Return the (X, Y) coordinate for the center point of the cell that contains the specified text.  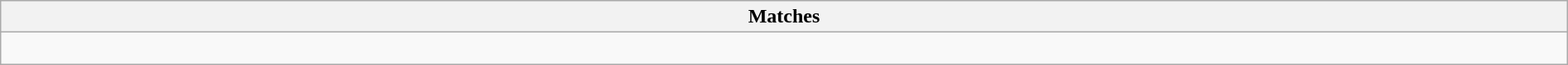
Matches (784, 17)
